From the cell containing the given text, extract its center point as [X, Y] coordinate. 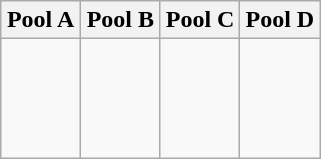
Pool D [280, 20]
Pool B [120, 20]
Pool C [200, 20]
Pool A [41, 20]
